Return the (X, Y) coordinate for the center point of the cell that contains the specified text.  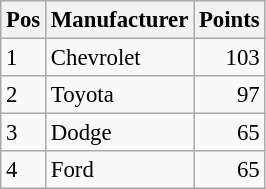
3 (24, 133)
1 (24, 58)
Ford (120, 170)
Manufacturer (120, 20)
97 (230, 95)
Dodge (120, 133)
2 (24, 95)
Pos (24, 20)
4 (24, 170)
Chevrolet (120, 58)
103 (230, 58)
Toyota (120, 95)
Points (230, 20)
